Determine the (x, y) coordinate at the center of the cell enclosing the given text.  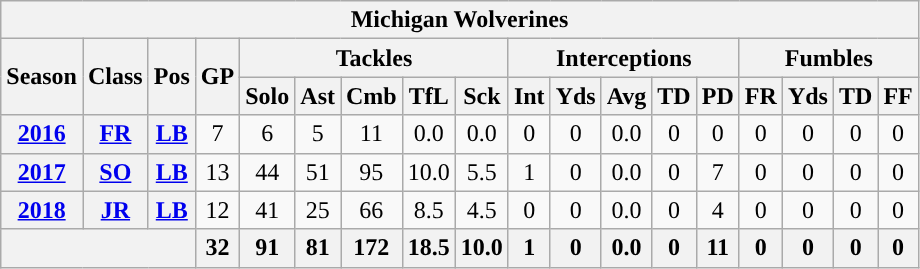
8.5 (428, 210)
5.5 (482, 172)
6 (268, 134)
GP (217, 77)
2016 (42, 134)
PD (718, 96)
91 (268, 248)
44 (268, 172)
Michigan Wolverines (460, 20)
25 (318, 210)
4 (718, 210)
Season (42, 77)
66 (371, 210)
Solo (268, 96)
Int (529, 96)
32 (217, 248)
Cmb (371, 96)
Ast (318, 96)
2018 (42, 210)
172 (371, 248)
Pos (172, 77)
FF (898, 96)
Avg (626, 96)
Tackles (374, 58)
2017 (42, 172)
41 (268, 210)
18.5 (428, 248)
81 (318, 248)
4.5 (482, 210)
Interceptions (624, 58)
Class (115, 77)
51 (318, 172)
13 (217, 172)
TfL (428, 96)
JR (115, 210)
95 (371, 172)
Sck (482, 96)
12 (217, 210)
Fumbles (828, 58)
5 (318, 134)
SO (115, 172)
